Capture the cell that displays the provided text and extract its [x, y] central coordinate. 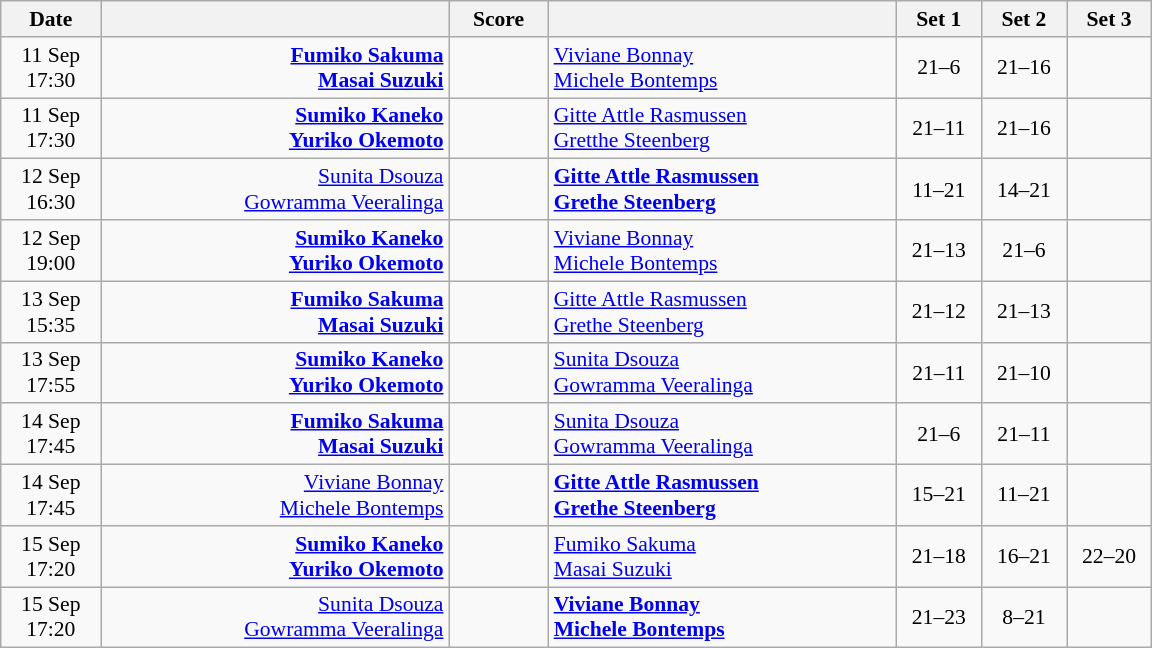
Set 3 [1108, 19]
15–21 [938, 496]
Gitte Attle Rasmussen Gretthe Steenberg [723, 128]
16–21 [1024, 556]
Set 1 [938, 19]
21–10 [1024, 372]
22–20 [1108, 556]
Date [51, 19]
13 Sep17:55 [51, 372]
8–21 [1024, 618]
21–18 [938, 556]
14–21 [1024, 190]
12 Sep16:30 [51, 190]
21–23 [938, 618]
Score [498, 19]
13 Sep15:35 [51, 312]
21–12 [938, 312]
Set 2 [1024, 19]
12 Sep19:00 [51, 250]
